Scan for the cell matching the given text and deliver its (X, Y) coordinate at center. 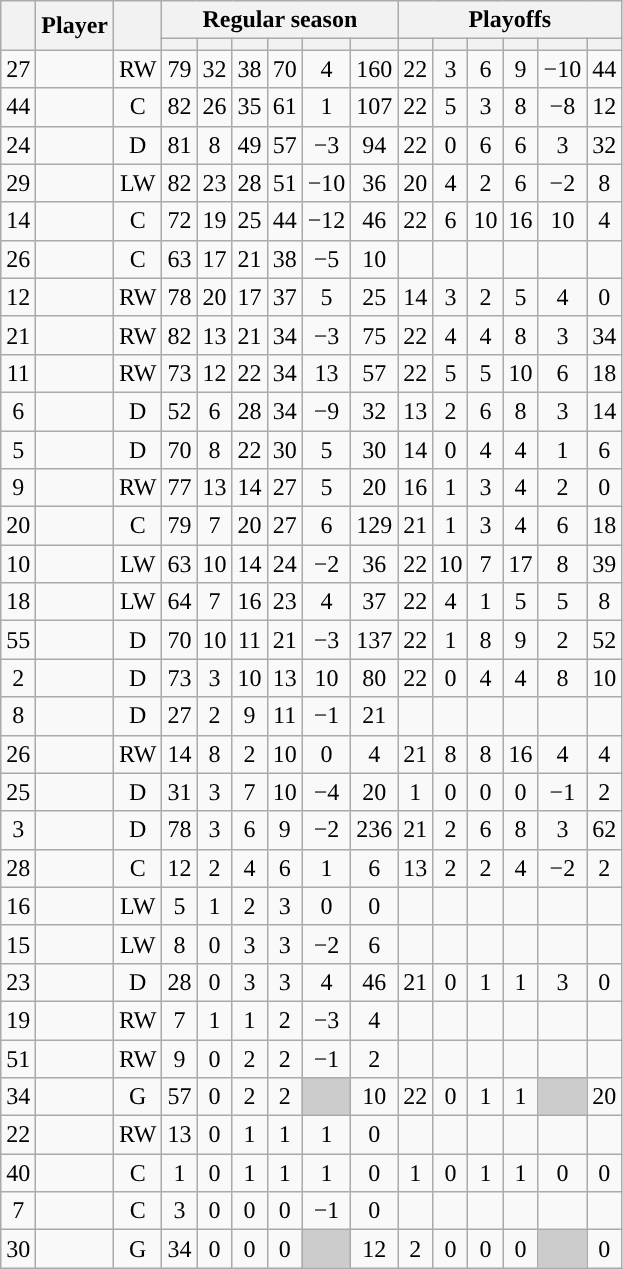
137 (374, 640)
Regular season (280, 20)
61 (284, 107)
−8 (562, 107)
31 (180, 792)
Player (75, 26)
77 (180, 488)
49 (250, 145)
35 (250, 107)
40 (18, 1173)
129 (374, 526)
15 (18, 944)
236 (374, 830)
−5 (326, 259)
39 (604, 564)
−9 (326, 411)
72 (180, 221)
160 (374, 69)
29 (18, 183)
62 (604, 830)
80 (374, 678)
−12 (326, 221)
94 (374, 145)
Playoffs (510, 20)
55 (18, 640)
81 (180, 145)
−4 (326, 792)
75 (374, 335)
64 (180, 602)
107 (374, 107)
